Return [X, Y] of the center of cell containing provided text 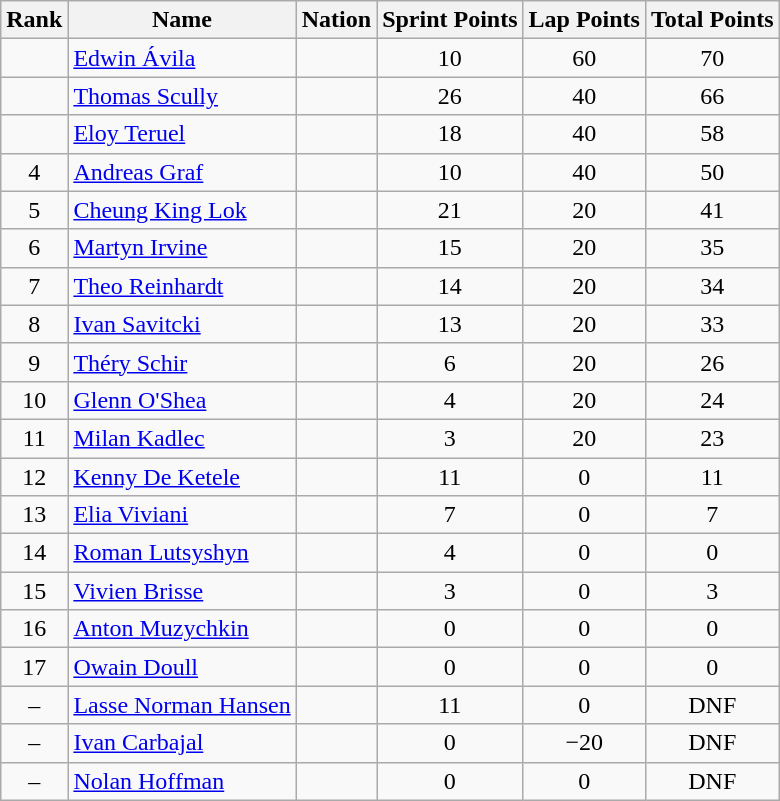
Nation [336, 20]
34 [712, 286]
21 [450, 210]
18 [450, 134]
Edwin Ávila [182, 58]
58 [712, 134]
Sprint Points [450, 20]
Eloy Teruel [182, 134]
60 [584, 58]
41 [712, 210]
Cheung King Lok [182, 210]
33 [712, 324]
Rank [34, 20]
17 [34, 667]
Nolan Hoffman [182, 781]
16 [34, 629]
Name [182, 20]
Glenn O'Shea [182, 400]
66 [712, 96]
Théry Schir [182, 362]
Theo Reinhardt [182, 286]
Martyn Irvine [182, 248]
Lap Points [584, 20]
Lasse Norman Hansen [182, 705]
9 [34, 362]
24 [712, 400]
Ivan Savitcki [182, 324]
Thomas Scully [182, 96]
8 [34, 324]
50 [712, 172]
70 [712, 58]
Roman Lutsyshyn [182, 553]
Kenny De Ketele [182, 477]
−20 [584, 743]
Andreas Graf [182, 172]
23 [712, 438]
35 [712, 248]
5 [34, 210]
Owain Doull [182, 667]
Total Points [712, 20]
Ivan Carbajal [182, 743]
Anton Muzychkin [182, 629]
Elia Viviani [182, 515]
12 [34, 477]
Milan Kadlec [182, 438]
Vivien Brisse [182, 591]
